Capture the cell that displays the provided text and extract its [x, y] central coordinate. 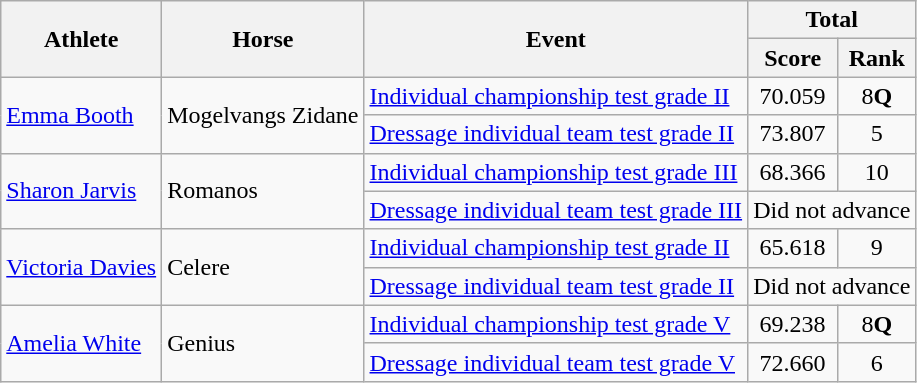
Event [556, 39]
Total [832, 20]
5 [877, 134]
72.660 [793, 362]
10 [877, 172]
Individual championship test grade V [556, 324]
Score [793, 58]
Sharon Jarvis [82, 191]
Horse [263, 39]
Dressage individual team test grade III [556, 210]
Romanos [263, 191]
Emma Booth [82, 115]
68.366 [793, 172]
Genius [263, 343]
Individual championship test grade III [556, 172]
70.059 [793, 96]
Celere [263, 267]
6 [877, 362]
Rank [877, 58]
Dressage individual team test grade V [556, 362]
Victoria Davies [82, 267]
73.807 [793, 134]
Amelia White [82, 343]
69.238 [793, 324]
65.618 [793, 248]
9 [877, 248]
Athlete [82, 39]
Mogelvangs Zidane [263, 115]
